From the cell containing the given text, extract its center point as (x, y) coordinate. 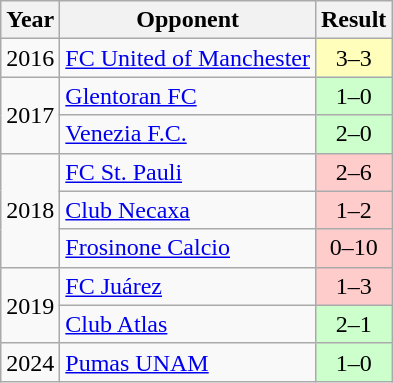
2019 (30, 305)
2016 (30, 58)
2–0 (353, 134)
1–2 (353, 210)
Frosinone Calcio (188, 248)
2–1 (353, 324)
1–3 (353, 286)
Venezia F.C. (188, 134)
Year (30, 20)
FC St. Pauli (188, 172)
Opponent (188, 20)
Glentoran FC (188, 96)
0–10 (353, 248)
FC United of Manchester (188, 58)
2–6 (353, 172)
2018 (30, 210)
Club Atlas (188, 324)
2024 (30, 362)
Result (353, 20)
Pumas UNAM (188, 362)
2017 (30, 115)
3–3 (353, 58)
FC Juárez (188, 286)
Club Necaxa (188, 210)
